From the cell containing the given text, extract its center point as (X, Y) coordinate. 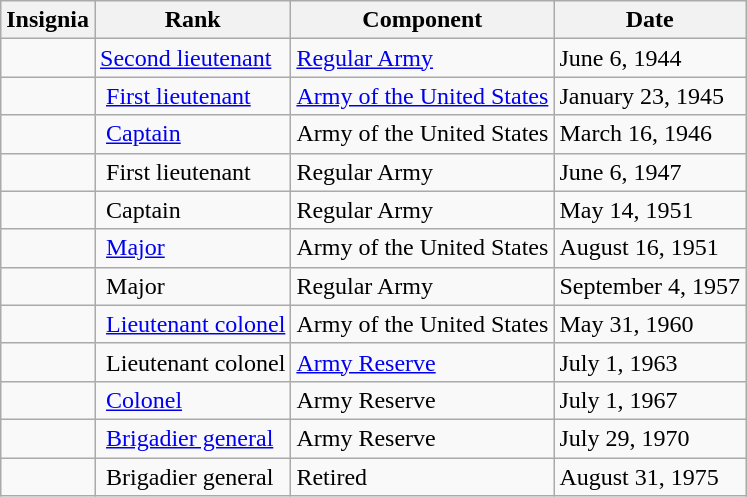
July 1, 1967 (650, 400)
June 6, 1947 (650, 172)
Component (422, 20)
March 16, 1946 (650, 134)
September 4, 1957 (650, 286)
May 31, 1960 (650, 324)
July 29, 1970 (650, 438)
Rank (193, 20)
Colonel (193, 400)
Second lieutenant (193, 58)
January 23, 1945 (650, 96)
August 31, 1975 (650, 477)
July 1, 1963 (650, 362)
May 14, 1951 (650, 210)
Date (650, 20)
Retired (422, 477)
June 6, 1944 (650, 58)
Insignia (48, 20)
August 16, 1951 (650, 248)
